Output the (X, Y) coordinate of the center of the cell containing the given text.  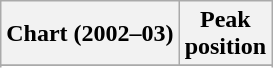
Peakposition (225, 34)
Chart (2002–03) (90, 34)
